Search for the cell housing the specified text and yield its [X, Y] center coordinate. 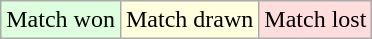
Match won [61, 20]
Match lost [316, 20]
Match drawn [189, 20]
